Capture the cell that displays the provided text and extract its [X, Y] central coordinate. 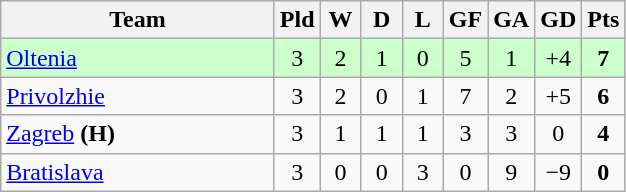
Bratislava [138, 172]
+4 [558, 58]
L [422, 20]
Privolzhie [138, 96]
GF [465, 20]
Pts [604, 20]
Pld [297, 20]
6 [604, 96]
W [340, 20]
GA [512, 20]
−9 [558, 172]
5 [465, 58]
GD [558, 20]
4 [604, 134]
9 [512, 172]
Team [138, 20]
Oltenia [138, 58]
D [382, 20]
+5 [558, 96]
Zagreb (H) [138, 134]
